For the text-containing cell, return its midpoint in [x, y] coordinate format. 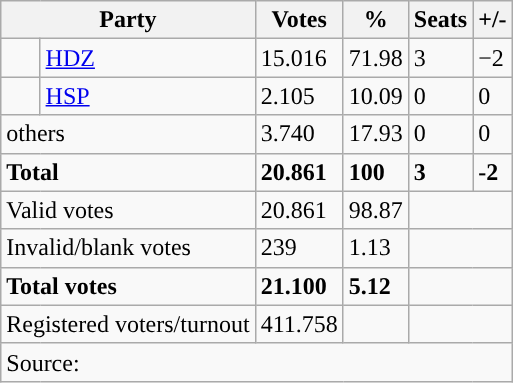
411.758 [299, 324]
+/- [492, 20]
Total votes [128, 286]
% [376, 20]
Registered voters/turnout [128, 324]
Invalid/blank votes [128, 248]
HDZ [148, 58]
5.12 [376, 286]
Seats [440, 20]
Source: [256, 362]
2.105 [299, 96]
Valid votes [128, 210]
239 [299, 248]
Votes [299, 20]
3.740 [299, 134]
100 [376, 172]
21.100 [299, 286]
15.016 [299, 58]
1.13 [376, 248]
98.87 [376, 210]
HSP [148, 96]
17.93 [376, 134]
-2 [492, 172]
others [128, 134]
71.98 [376, 58]
Party [128, 20]
Total [128, 172]
10.09 [376, 96]
−2 [492, 58]
